Return the [x, y] coordinate for the center point of the cell that contains the specified text.  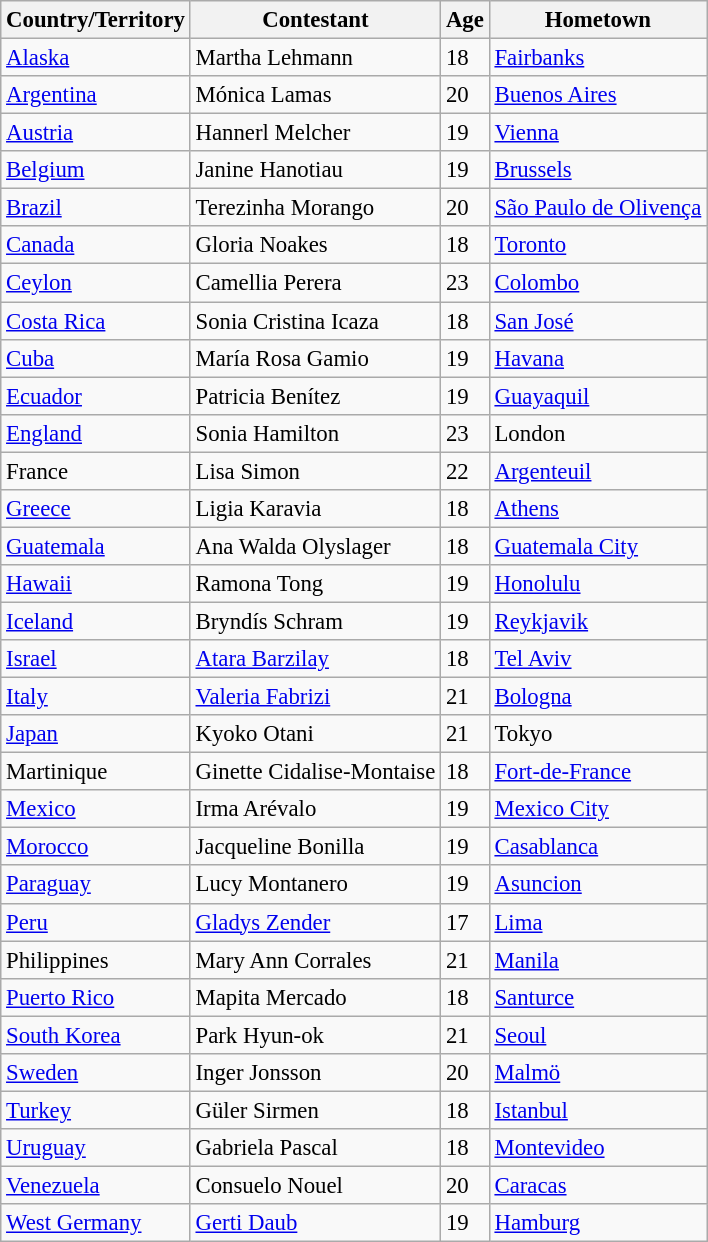
Paraguay [96, 885]
22 [466, 471]
Greece [96, 509]
Reykjavik [598, 621]
Hawaii [96, 584]
Janine Hanotiau [315, 170]
Guatemala [96, 546]
Ceylon [96, 283]
Philippines [96, 960]
San José [598, 321]
Honolulu [598, 584]
Venezuela [96, 1185]
Güler Sirmen [315, 1110]
Ginette Cidalise-Montaise [315, 772]
Fort-de-France [598, 772]
Ana Walda Olyslager [315, 546]
Terezinha Morango [315, 208]
Toronto [598, 245]
Kyoko Otani [315, 734]
Istanbul [598, 1110]
Inger Jonsson [315, 1073]
Brazil [96, 208]
Mapita Mercado [315, 997]
Atara Barzilay [315, 659]
Turkey [96, 1110]
Manila [598, 960]
Montevideo [598, 1148]
Hannerl Melcher [315, 133]
Cuba [96, 358]
Lisa Simon [315, 471]
West Germany [96, 1223]
São Paulo de Olivença [598, 208]
Brussels [598, 170]
Sonia Hamilton [315, 433]
Mexico City [598, 809]
Hamburg [598, 1223]
Bryndís Schram [315, 621]
Argentina [96, 95]
Mexico [96, 809]
Lucy Montanero [315, 885]
Athens [598, 509]
Jacqueline Bonilla [315, 847]
Consuelo Nouel [315, 1185]
Italy [96, 697]
Morocco [96, 847]
Gerti Daub [315, 1223]
Bologna [598, 697]
Austria [96, 133]
Malmö [598, 1073]
South Korea [96, 1035]
Irma Arévalo [315, 809]
Havana [598, 358]
Martinique [96, 772]
Vienna [598, 133]
Puerto Rico [96, 997]
17 [466, 922]
Uruguay [96, 1148]
Asuncion [598, 885]
Valeria Fabrizi [315, 697]
Ecuador [96, 396]
Israel [96, 659]
Gabriela Pascal [315, 1148]
Guatemala City [598, 546]
Canada [96, 245]
Guayaquil [598, 396]
Contestant [315, 20]
Alaska [96, 58]
Colombo [598, 283]
France [96, 471]
Mónica Lamas [315, 95]
Belgium [96, 170]
Ramona Tong [315, 584]
Caracas [598, 1185]
Iceland [96, 621]
Peru [96, 922]
Costa Rica [96, 321]
Casablanca [598, 847]
Argenteuil [598, 471]
Sweden [96, 1073]
María Rosa Gamio [315, 358]
Fairbanks [598, 58]
Camellia Perera [315, 283]
Ligia Karavia [315, 509]
Tokyo [598, 734]
Sonia Cristina Icaza [315, 321]
Gloria Noakes [315, 245]
England [96, 433]
Gladys Zender [315, 922]
Age [466, 20]
London [598, 433]
Hometown [598, 20]
Mary Ann Corrales [315, 960]
Santurce [598, 997]
Buenos Aires [598, 95]
Lima [598, 922]
Patricia Benítez [315, 396]
Park Hyun-ok [315, 1035]
Tel Aviv [598, 659]
Martha Lehmann [315, 58]
Country/Territory [96, 20]
Seoul [598, 1035]
Japan [96, 734]
